Output the (x, y) coordinate of the center of the cell containing the given text.  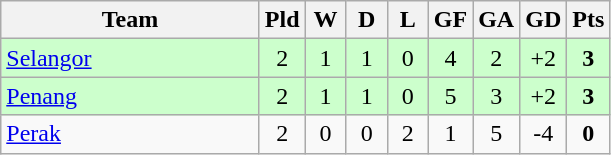
W (326, 20)
Pts (588, 20)
L (408, 20)
GD (544, 20)
-4 (544, 134)
Pld (282, 20)
D (366, 20)
Selangor (130, 58)
GF (450, 20)
4 (450, 58)
Perak (130, 134)
GA (496, 20)
Penang (130, 96)
Team (130, 20)
